Extract the (X, Y) coordinate from the center of the cell holding the provided text.  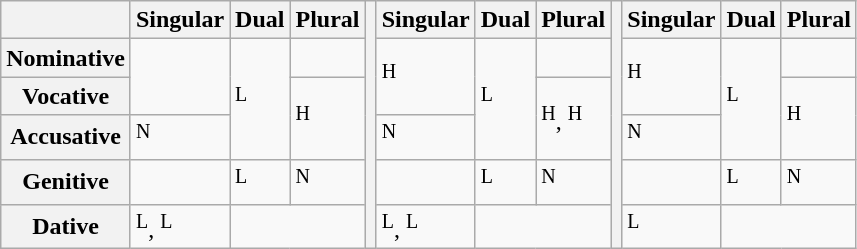
Dative (66, 226)
Accusative (66, 138)
H, H (574, 118)
Vocative (66, 96)
Nominative (66, 58)
Genitive (66, 182)
